Scan for the cell matching the given text and deliver its (X, Y) coordinate at center. 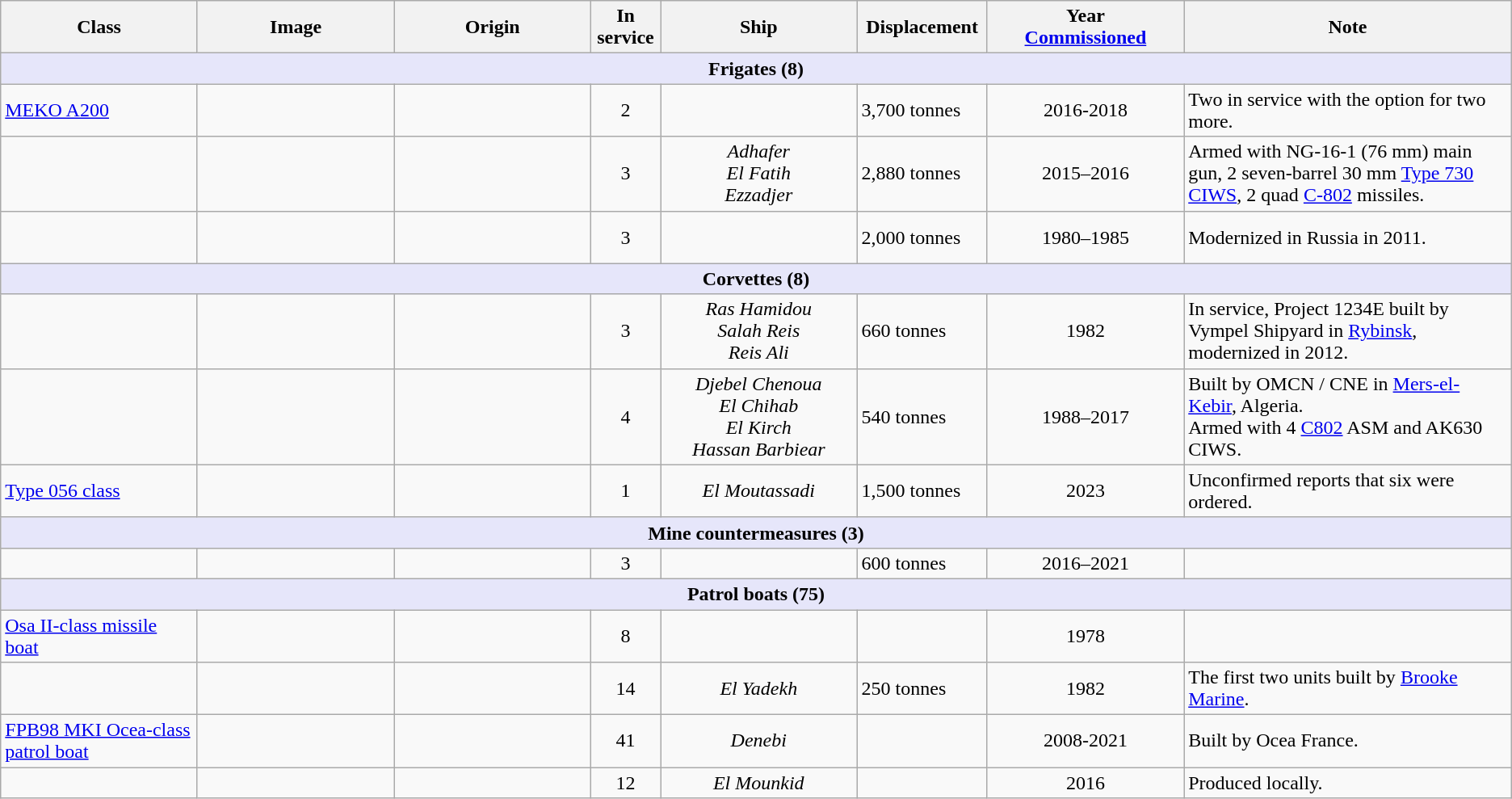
Djebel Chenoua El Chihab El Kirch Hassan Barbiear (759, 417)
1 (625, 491)
AdhaferEl FatihEzzadjer (759, 174)
Unconfirmed reports that six were ordered. (1348, 491)
Produced locally. (1348, 783)
4 (625, 417)
3,700 tonnes (922, 110)
41 (625, 742)
MEKO A200 (99, 110)
Osa II-class missile boat (99, 635)
Class (99, 27)
Armed with NG-16-1 (76 mm) main gun, 2 seven-barrel 30 mm Type 730 CIWS, 2 quad C-802 missiles. (1348, 174)
540 tonnes (922, 417)
12 (625, 783)
2016-2018 (1086, 110)
El Mounkid (759, 783)
FPB98 MKI Ocea-class patrol boat (99, 742)
Modernized in Russia in 2011. (1348, 238)
1978 (1086, 635)
2023 (1086, 491)
14 (625, 688)
Two in service with the option for two more. (1348, 110)
Built by OMCN / CNE in Mers-el-Kebir, Algeria.Armed with 4 C802 ASM and AK630 CIWS. (1348, 417)
8 (625, 635)
660 tonnes (922, 331)
Origin (493, 27)
El Yadekh (759, 688)
Ship (759, 27)
2,000 tonnes (922, 238)
Frigates (8) (756, 69)
1980–1985 (1086, 238)
Corvettes (8) (756, 279)
YearCommissioned (1086, 27)
In service (625, 27)
1,500 tonnes (922, 491)
In service, Project 1234E built by Vympel Shipyard in Rybinsk, modernized in 2012. (1348, 331)
The first two units built by Brooke Marine. (1348, 688)
2 (625, 110)
2016 (1086, 783)
2008-2021 (1086, 742)
Displacement (922, 27)
El Moutassadi (759, 491)
Patrol boats (75) (756, 594)
600 tonnes (922, 563)
Built by Ocea France. (1348, 742)
Type 056 class (99, 491)
1988–2017 (1086, 417)
250 tonnes (922, 688)
2,880 tonnes (922, 174)
Denebi (759, 742)
Image (296, 27)
Note (1348, 27)
Ras Hamidou Salah Reis Reis Ali (759, 331)
Mine countermeasures (3) (756, 532)
2016–2021 (1086, 563)
2015–2016 (1086, 174)
